Detect which cell encompasses the target text, then output its (x, y) center coordinate. 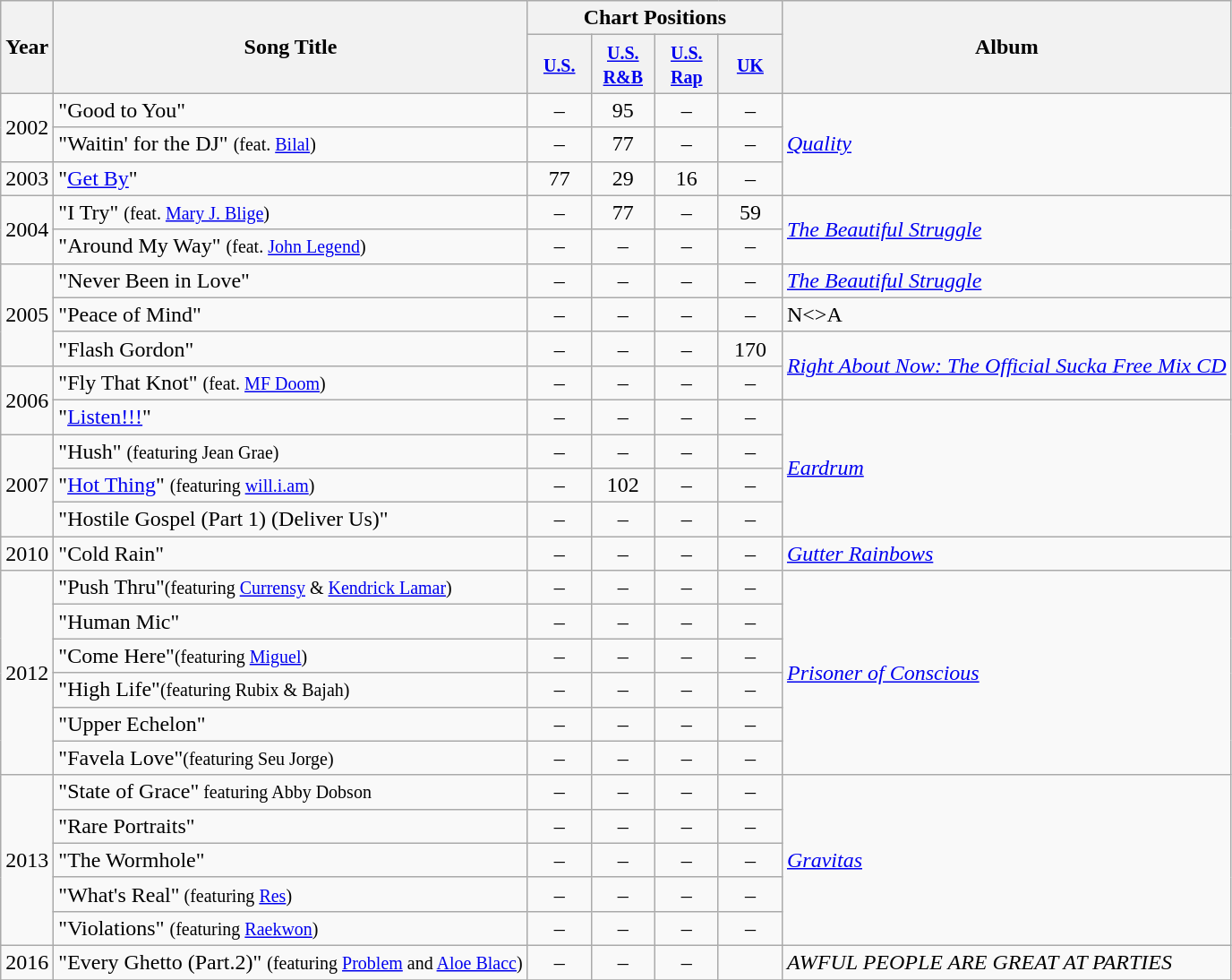
"High Life"(featuring Rubix & Bajah) (290, 690)
"Upper Echelon" (290, 724)
2006 (27, 400)
16 (686, 178)
"Good to You" (290, 110)
Song Title (290, 47)
"Hot Thing" (featuring will.i.am) (290, 486)
Gutter Rainbows (1006, 554)
Right About Now: The Official Sucka Free Mix CD (1006, 365)
U.S. R&B (623, 64)
Eardrum (1006, 468)
Year (27, 47)
"Flash Gordon" (290, 348)
2016 (27, 962)
95 (623, 110)
2003 (27, 178)
2007 (27, 485)
"Waitin' for the DJ" (feat. Bilal) (290, 144)
"Human Mic" (290, 622)
"Push Thru"(featuring Currensy & Kendrick Lamar) (290, 588)
Quality (1006, 144)
U.S. Rap (686, 64)
"The Wormhole" (290, 860)
"Never Been in Love" (290, 280)
2013 (27, 860)
"Hush" (featuring Jean Grae) (290, 451)
"What's Real" (featuring Res) (290, 894)
"Every Ghetto (Part.2)" (featuring Problem and Aloe Blacc) (290, 962)
2010 (27, 554)
2004 (27, 229)
N<>A (1006, 314)
2002 (27, 127)
Prisoner of Conscious (1006, 673)
"Get By" (290, 178)
"Favela Love"(featuring Seu Jorge) (290, 758)
102 (623, 486)
"Around My Way" (feat. John Legend) (290, 246)
2005 (27, 314)
AWFUL PEOPLE ARE GREAT AT PARTIES (1006, 962)
170 (750, 348)
"Come Here"(featuring Miguel) (290, 656)
"State of Grace" featuring Abby Dobson (290, 792)
"Violations" (featuring Raekwon) (290, 928)
"Cold Rain" (290, 554)
"Peace of Mind" (290, 314)
UK (750, 64)
"Rare Portraits" (290, 826)
Gravitas (1006, 860)
"Hostile Gospel (Part 1) (Deliver Us)" (290, 520)
Chart Positions (654, 18)
Album (1006, 47)
"Fly That Knot" (feat. MF Doom) (290, 383)
"I Try" (feat. Mary J. Blige) (290, 212)
"Listen!!!" (290, 417)
U.S. (559, 64)
29 (623, 178)
2012 (27, 673)
59 (750, 212)
